Find where the given text appears and provide that cell's center as [X, Y] coordinate. 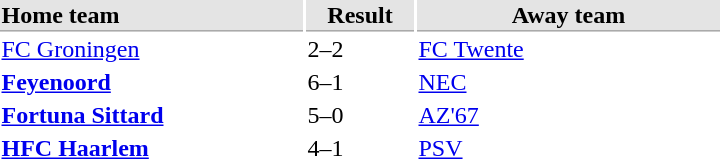
NEC [568, 83]
Away team [568, 16]
6–1 [360, 83]
FC Groningen [152, 49]
2–2 [360, 49]
Feyenoord [152, 83]
AZ'67 [568, 115]
FC Twente [568, 49]
Fortuna Sittard [152, 115]
Home team [152, 16]
Result [360, 16]
5–0 [360, 115]
